Find where the given text appears and provide that cell's center as (X, Y) coordinate. 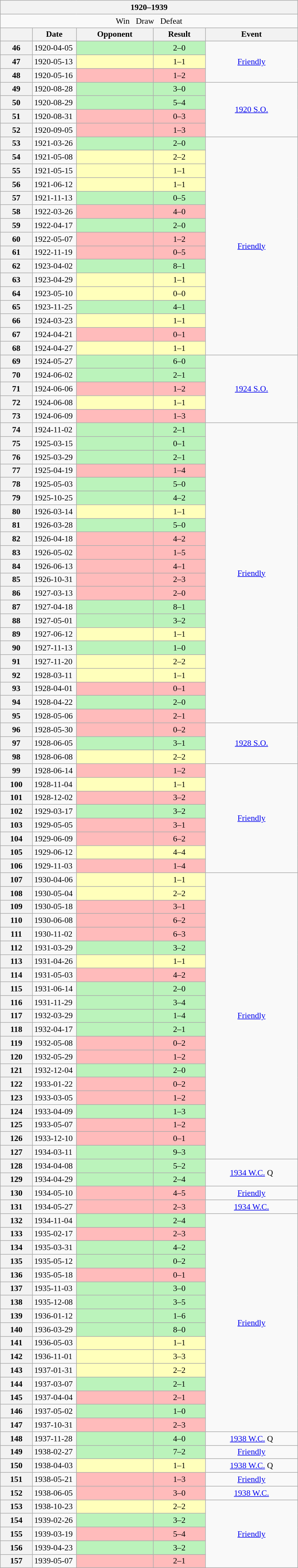
1937-05-02 (54, 1412)
1926-04-18 (54, 539)
81 (16, 525)
1929-11-03 (54, 866)
147 (16, 1425)
Date (54, 34)
1935-05-12 (54, 1262)
48 (16, 75)
1925-03-29 (54, 457)
110 (16, 921)
1928-05-30 (54, 730)
1920-08-31 (54, 116)
6–0 (179, 362)
1924-03-23 (54, 321)
9–3 (179, 1152)
1920-04-05 (54, 48)
Win Draw Defeat (149, 21)
1930-05-04 (54, 893)
1925-03-15 (54, 443)
104 (16, 839)
1935-03-31 (54, 1248)
1927-11-13 (54, 648)
85 (16, 580)
1929-06-12 (54, 852)
1939-05-07 (54, 1561)
1922-11-19 (54, 253)
1932-05-29 (54, 1057)
144 (16, 1384)
1934-04-29 (54, 1180)
1935-05-18 (54, 1275)
66 (16, 321)
73 (16, 416)
136 (16, 1275)
143 (16, 1371)
1929-06-09 (54, 839)
91 (16, 662)
1928-12-02 (54, 798)
140 (16, 1330)
58 (16, 212)
156 (16, 1548)
1923-05-10 (54, 293)
1928-04-22 (54, 703)
1931-05-03 (54, 975)
94 (16, 703)
1937-01-31 (54, 1371)
1926-03-14 (54, 512)
1928-06-05 (54, 743)
103 (16, 825)
1924-06-02 (54, 375)
71 (16, 389)
1937-11-28 (54, 1439)
68 (16, 348)
1927-04-18 (54, 607)
4–4 (179, 852)
114 (16, 975)
1926-10-31 (54, 580)
1934-04-08 (54, 1166)
120 (16, 1057)
1938-04-03 (54, 1466)
112 (16, 948)
128 (16, 1166)
1924-06-09 (54, 416)
51 (16, 116)
63 (16, 280)
Event (251, 34)
7–2 (179, 1452)
67 (16, 334)
101 (16, 798)
1934-11-04 (54, 1221)
1935-11-03 (54, 1289)
1938-10-23 (54, 1507)
106 (16, 866)
8–0 (179, 1330)
1923-04-29 (54, 280)
4–5 (179, 1193)
77 (16, 471)
0–0 (179, 293)
1925-04-19 (54, 471)
121 (16, 1071)
86 (16, 593)
75 (16, 443)
1938 W.C. (251, 1493)
1925-05-03 (54, 484)
141 (16, 1343)
60 (16, 239)
109 (16, 907)
1930-11-02 (54, 934)
1932-04-17 (54, 1030)
64 (16, 293)
137 (16, 1289)
1936-03-29 (54, 1330)
116 (16, 1002)
1932-12-04 (54, 1071)
49 (16, 89)
57 (16, 198)
52 (16, 130)
1929-03-17 (54, 812)
1924-06-06 (54, 389)
1937-10-31 (54, 1425)
129 (16, 1180)
1927-11-20 (54, 662)
79 (16, 498)
148 (16, 1439)
62 (16, 266)
53 (16, 143)
96 (16, 730)
93 (16, 689)
1924-06-08 (54, 403)
6–3 (179, 934)
102 (16, 812)
74 (16, 430)
1934-05-10 (54, 1193)
82 (16, 539)
97 (16, 743)
1933-03-05 (54, 1098)
59 (16, 225)
1–5 (179, 553)
1938-06-05 (54, 1493)
135 (16, 1262)
1936-05-03 (54, 1343)
107 (16, 880)
90 (16, 648)
1931-04-26 (54, 962)
130 (16, 1193)
1922-05-07 (54, 239)
132 (16, 1221)
1930-04-06 (54, 880)
131 (16, 1207)
1928-06-14 (54, 771)
1937-03-07 (54, 1384)
1939-03-19 (54, 1534)
1927-05-01 (54, 621)
123 (16, 1098)
84 (16, 566)
100 (16, 784)
55 (16, 171)
56 (16, 184)
1931-11-29 (54, 1002)
1921-03-26 (54, 143)
1928-04-01 (54, 689)
5–2 (179, 1166)
111 (16, 934)
3–5 (179, 1302)
139 (16, 1316)
154 (16, 1521)
119 (16, 1043)
105 (16, 852)
61 (16, 253)
80 (16, 512)
155 (16, 1534)
157 (16, 1561)
142 (16, 1357)
1934-05-27 (54, 1207)
1931-06-14 (54, 989)
1921-06-12 (54, 184)
1933-12-10 (54, 1139)
122 (16, 1084)
1921-05-08 (54, 157)
1929-05-05 (54, 825)
146 (16, 1412)
1934 W.C. (251, 1207)
1926-03-28 (54, 525)
3–4 (179, 1002)
1938-02-27 (54, 1452)
1930-05-18 (54, 907)
1920–1939 (149, 7)
1921-05-15 (54, 171)
1921-11-13 (54, 198)
Result (179, 34)
1920-08-29 (54, 103)
1926-05-02 (54, 553)
1923-11-25 (54, 307)
92 (16, 675)
1930-06-08 (54, 921)
72 (16, 403)
1923-04-02 (54, 266)
69 (16, 362)
1934-03-11 (54, 1152)
145 (16, 1398)
1924-05-27 (54, 362)
124 (16, 1112)
113 (16, 962)
1928-06-08 (54, 757)
115 (16, 989)
133 (16, 1234)
98 (16, 757)
1920-05-16 (54, 75)
1922-04-17 (54, 225)
78 (16, 484)
118 (16, 1030)
1926-06-13 (54, 566)
47 (16, 62)
1920-09-05 (54, 130)
1924-04-21 (54, 334)
65 (16, 307)
1924-04-27 (54, 348)
89 (16, 634)
151 (16, 1480)
1928-05-06 (54, 716)
1936-01-12 (54, 1316)
117 (16, 1016)
1920-05-13 (54, 62)
127 (16, 1152)
46 (16, 48)
152 (16, 1493)
Opponent (115, 34)
150 (16, 1466)
1925-10-25 (54, 498)
134 (16, 1248)
1924-11-02 (54, 430)
1933-01-22 (54, 1084)
1939-04-23 (54, 1548)
125 (16, 1125)
1936-11-01 (54, 1357)
99 (16, 771)
1922-03-26 (54, 212)
126 (16, 1139)
138 (16, 1302)
1931-03-29 (54, 948)
1932-05-08 (54, 1043)
76 (16, 457)
1928-03-11 (54, 675)
87 (16, 607)
0–3 (179, 116)
95 (16, 716)
1934 W.C. Q (251, 1172)
1920 S.O. (251, 109)
1939-02-26 (54, 1521)
153 (16, 1507)
70 (16, 375)
1933-04-09 (54, 1112)
3–3 (179, 1357)
1938-05-21 (54, 1480)
1935-02-17 (54, 1234)
1–6 (179, 1316)
1935-12-08 (54, 1302)
1927-06-12 (54, 634)
1933-05-07 (54, 1125)
83 (16, 553)
54 (16, 157)
1932-03-29 (54, 1016)
1937-04-04 (54, 1398)
149 (16, 1452)
1927-03-13 (54, 593)
50 (16, 103)
1928-11-04 (54, 784)
1924 S.O. (251, 389)
1928 S.O. (251, 743)
1920-08-28 (54, 89)
88 (16, 621)
108 (16, 893)
